Search for the cell housing the specified text and yield its (x, y) center coordinate. 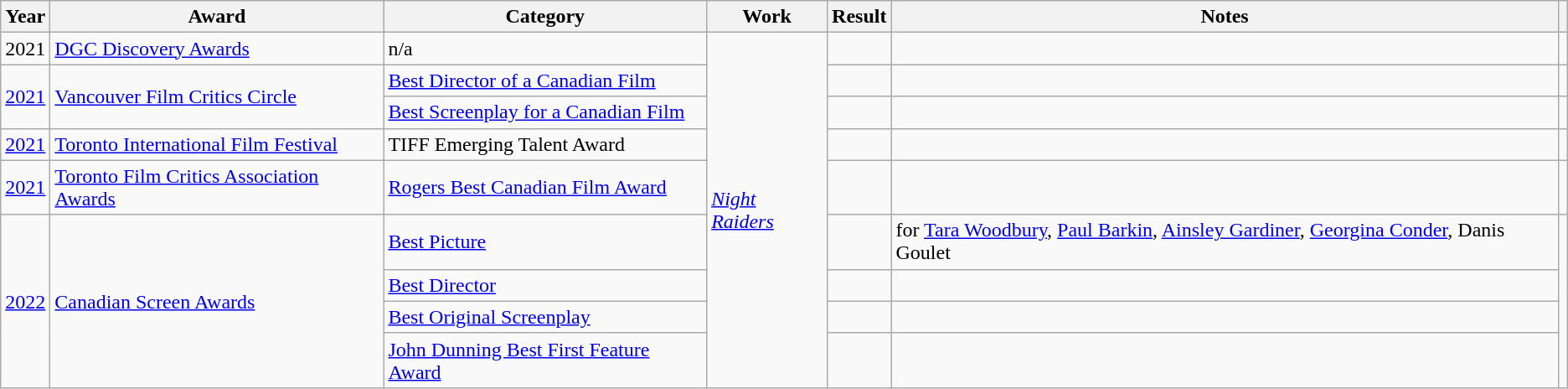
Canadian Screen Awards (217, 301)
Best Picture (545, 241)
Night Raiders (767, 210)
Work (767, 17)
Best Screenplay for a Canadian Film (545, 112)
Notes (1225, 17)
Year (25, 17)
Best Original Screenplay (545, 317)
Toronto International Film Festival (217, 144)
Best Director of a Canadian Film (545, 80)
TIFF Emerging Talent Award (545, 144)
for Tara Woodbury, Paul Barkin, Ainsley Gardiner, Georgina Conder, Danis Goulet (1225, 241)
DGC Discovery Awards (217, 49)
Rogers Best Canadian Film Award (545, 188)
Vancouver Film Critics Circle (217, 96)
Award (217, 17)
2022 (25, 301)
Best Director (545, 285)
Result (859, 17)
John Dunning Best First Feature Award (545, 360)
n/a (545, 49)
Toronto Film Critics Association Awards (217, 188)
Category (545, 17)
